Detect which cell encompasses the target text, then output its (x, y) center coordinate. 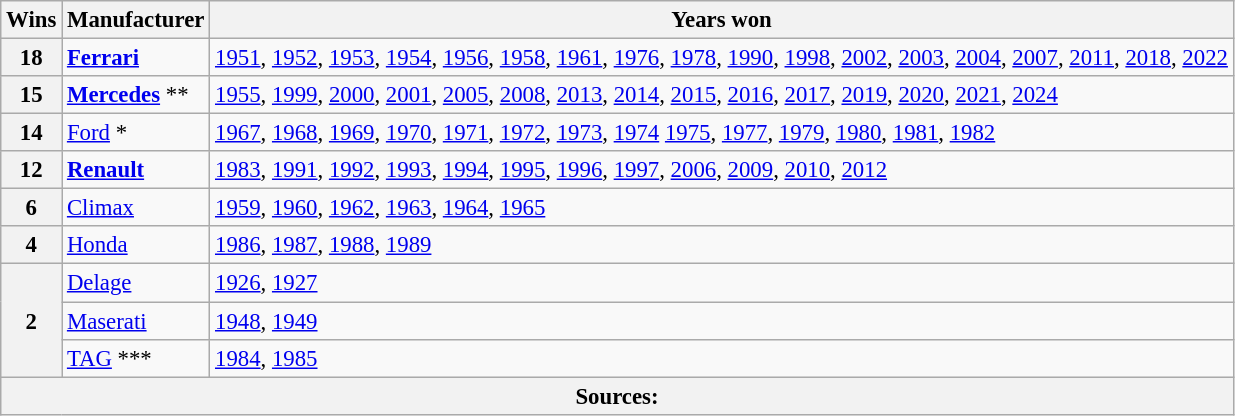
1959, 1960, 1962, 1963, 1964, 1965 (722, 208)
12 (32, 170)
1986, 1987, 1988, 1989 (722, 245)
1984, 1985 (722, 358)
Wins (32, 20)
Maserati (136, 321)
1983, 1991, 1992, 1993, 1994, 1995, 1996, 1997, 2006, 2009, 2010, 2012 (722, 170)
Mercedes ** (136, 95)
14 (32, 133)
1926, 1927 (722, 283)
Sources: (617, 396)
Climax (136, 208)
TAG *** (136, 358)
1955, 1999, 2000, 2001, 2005, 2008, 2013, 2014, 2015, 2016, 2017, 2019, 2020, 2021, 2024 (722, 95)
Years won (722, 20)
Renault (136, 170)
Honda (136, 245)
2 (32, 320)
18 (32, 58)
Manufacturer (136, 20)
6 (32, 208)
Ferrari (136, 58)
Delage (136, 283)
1951, 1952, 1953, 1954, 1956, 1958, 1961, 1976, 1978, 1990, 1998, 2002, 2003, 2004, 2007, 2011, 2018, 2022 (722, 58)
4 (32, 245)
Ford * (136, 133)
15 (32, 95)
1967, 1968, 1969, 1970, 1971, 1972, 1973, 1974 1975, 1977, 1979, 1980, 1981, 1982 (722, 133)
1948, 1949 (722, 321)
